Identify which cell holds the provided text, then report its (X, Y) central coordinate. 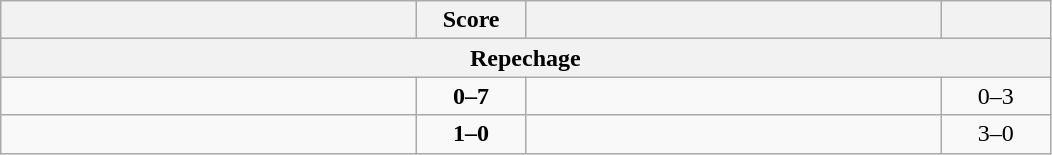
1–0 (472, 134)
0–7 (472, 96)
0–3 (996, 96)
Score (472, 20)
3–0 (996, 134)
Repechage (526, 58)
